For the text-containing cell, return its midpoint in [x, y] coordinate format. 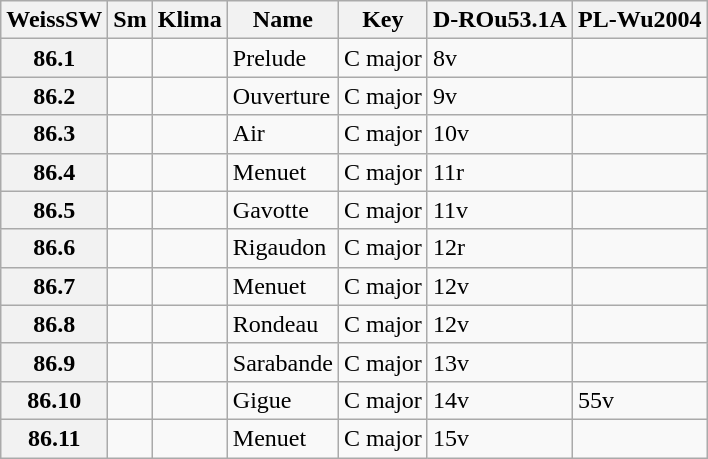
9v [500, 96]
14v [500, 400]
Name [282, 20]
Prelude [282, 58]
Sm [130, 20]
15v [500, 438]
86.7 [54, 286]
86.11 [54, 438]
PL-Wu2004 [640, 20]
86.1 [54, 58]
86.5 [54, 210]
Sarabande [282, 362]
86.10 [54, 400]
10v [500, 134]
86.4 [54, 172]
D-ROu53.1A [500, 20]
Air [282, 134]
Rigaudon [282, 248]
Gigue [282, 400]
8v [500, 58]
Key [382, 20]
Gavotte [282, 210]
Klima [190, 20]
11v [500, 210]
86.6 [54, 248]
Ouverture [282, 96]
WeissSW [54, 20]
12r [500, 248]
86.3 [54, 134]
13v [500, 362]
86.2 [54, 96]
Rondeau [282, 324]
55v [640, 400]
11r [500, 172]
86.8 [54, 324]
86.9 [54, 362]
